Scan for the cell matching the given text and deliver its [X, Y] coordinate at center. 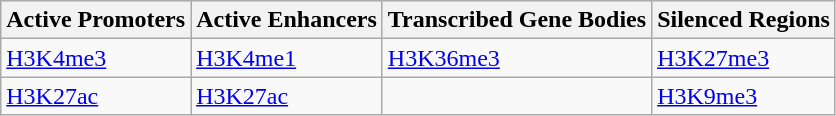
Active Enhancers [287, 20]
Transcribed Gene Bodies [516, 20]
H3K27me3 [744, 58]
H3K4me3 [96, 58]
Active Promoters [96, 20]
Silenced Regions [744, 20]
H3K4me1 [287, 58]
H3K9me3 [744, 96]
H3K36me3 [516, 58]
